Locate the cell with the specified text and output its [X, Y] center coordinate. 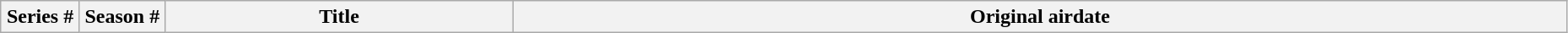
Original airdate [1041, 17]
Series # [40, 17]
Title [339, 17]
Season # [121, 17]
